Detect which cell encompasses the target text, then output its (x, y) center coordinate. 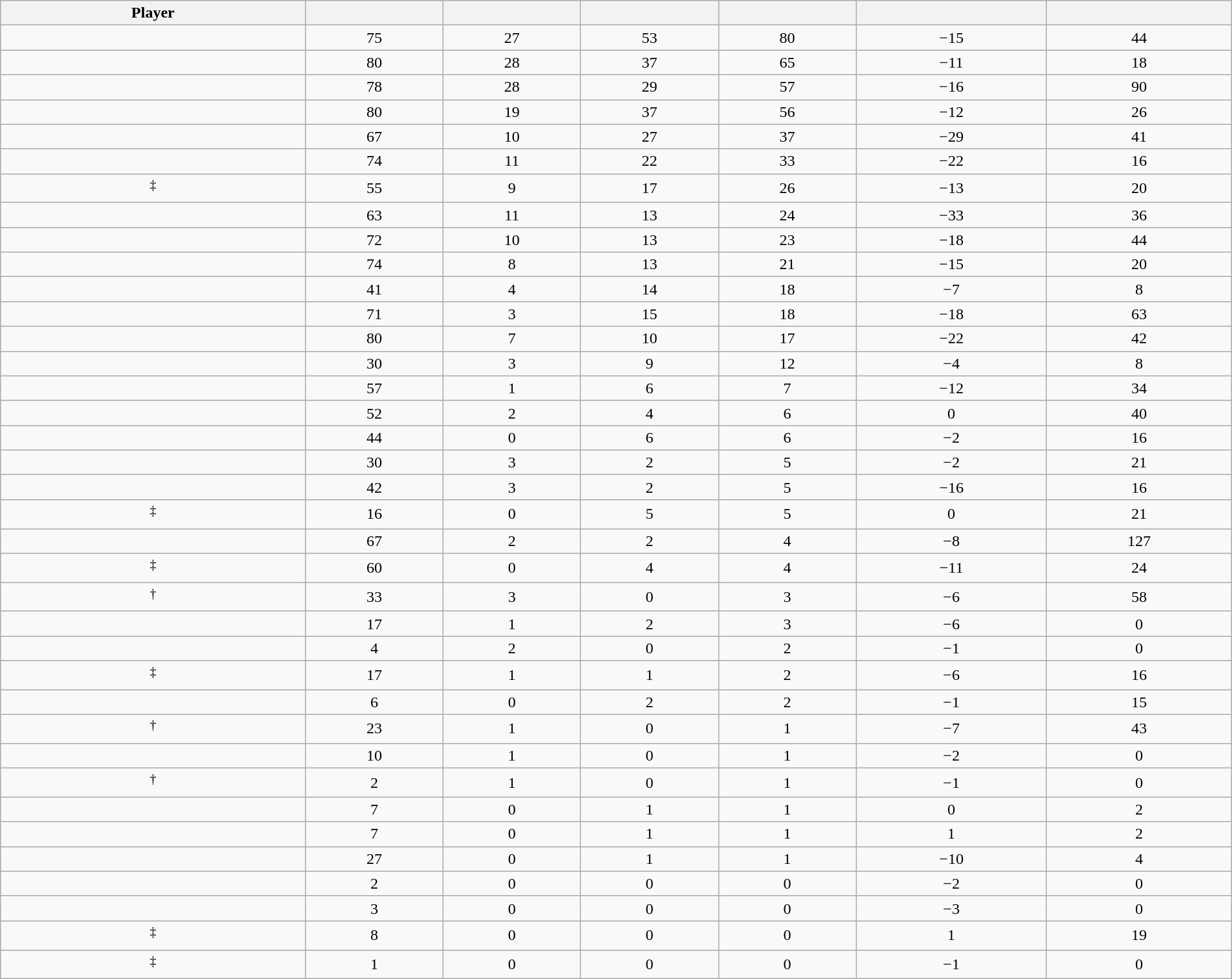
127 (1139, 541)
29 (650, 87)
78 (374, 87)
12 (788, 363)
−33 (951, 215)
−29 (951, 137)
−3 (951, 908)
60 (374, 568)
34 (1139, 388)
40 (1139, 413)
90 (1139, 87)
−13 (951, 189)
55 (374, 189)
65 (788, 62)
58 (1139, 597)
−8 (951, 541)
−4 (951, 363)
71 (374, 314)
−10 (951, 859)
43 (1139, 729)
52 (374, 413)
56 (788, 112)
53 (650, 38)
36 (1139, 215)
75 (374, 38)
22 (650, 161)
72 (374, 240)
Player (153, 13)
14 (650, 289)
